Extract the [x, y] coordinate from the center of the cell holding the provided text.  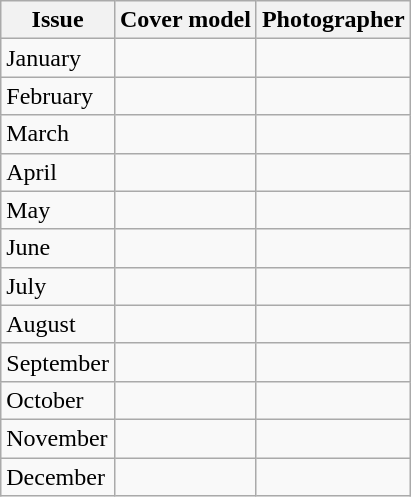
June [58, 248]
April [58, 172]
July [58, 286]
October [58, 400]
Cover model [185, 20]
February [58, 96]
September [58, 362]
August [58, 324]
May [58, 210]
January [58, 58]
November [58, 438]
March [58, 134]
Photographer [333, 20]
Issue [58, 20]
December [58, 477]
